Find where the given text appears and provide that cell's center as (x, y) coordinate. 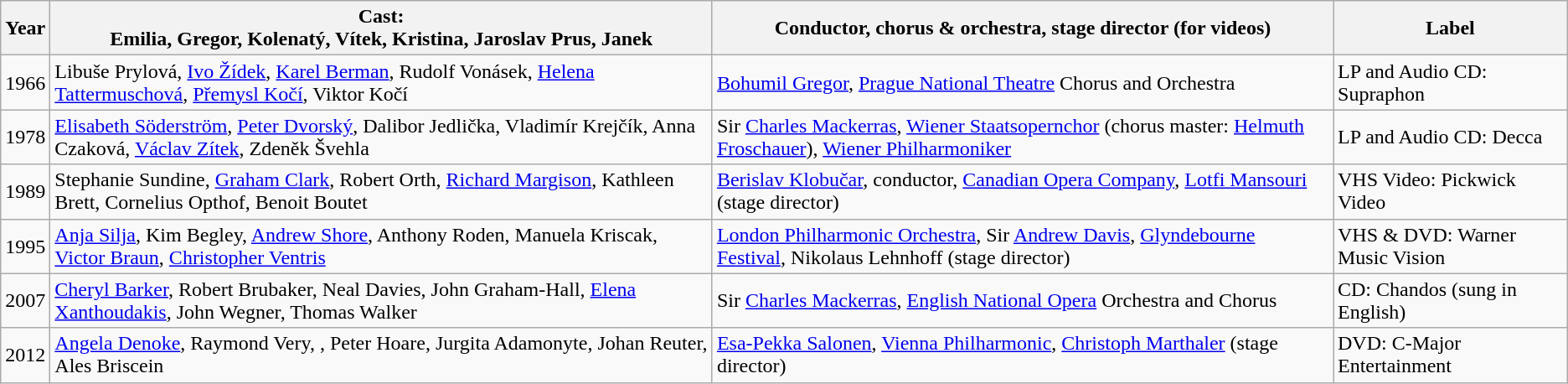
London Philharmonic Orchestra, Sir Andrew Davis, Glyndebourne Festival, Nikolaus Lehnhoff (stage director) (1022, 246)
CD: Chandos (sung in English) (1451, 300)
Elisabeth Söderström, Peter Dvorský, Dalibor Jedlička, Vladimír Krejčík, Anna Czaková, Václav Zítek, Zdeněk Švehla (382, 138)
1978 (25, 138)
Angela Denoke, Raymond Very, , Peter Hoare, Jurgita Adamonyte, Johan Reuter, Ales Briscein (382, 355)
DVD: C-Major Entertainment (1451, 355)
Year (25, 29)
1966 (25, 82)
Esa-Pekka Salonen, Vienna Philharmonic, Christoph Marthaler (stage director) (1022, 355)
LP and Audio CD: Decca (1451, 138)
Cheryl Barker, Robert Brubaker, Neal Davies, John Graham-Hall, Elena Xanthoudakis, John Wegner, Thomas Walker (382, 300)
VHS Video: Pickwick Video (1451, 191)
2012 (25, 355)
Conductor, chorus & orchestra, stage director (for videos) (1022, 29)
LP and Audio CD: Supraphon (1451, 82)
Sir Charles Mackerras, Wiener Staatsopernchor (chorus master: Helmuth Froschauer), Wiener Philharmoniker (1022, 138)
1989 (25, 191)
Cast:Emilia, Gregor, Kolenatý, Vítek, Kristina, Jaroslav Prus, Janek (382, 29)
Libuše Prylová, Ivo Žídek, Karel Berman, Rudolf Vonásek, Helena Tattermuschová, Přemysl Kočí, Viktor Kočí (382, 82)
Label (1451, 29)
Anja Silja, Kim Begley, Andrew Shore, Anthony Roden, Manuela Kriscak, Victor Braun, Christopher Ventris (382, 246)
Sir Charles Mackerras, English National Opera Orchestra and Chorus (1022, 300)
2007 (25, 300)
Stephanie Sundine, Graham Clark, Robert Orth, Richard Margison, Kathleen Brett, Cornelius Opthof, Benoit Boutet (382, 191)
Berislav Klobučar, conductor, Canadian Opera Company, Lotfi Mansouri (stage director) (1022, 191)
Bohumil Gregor, Prague National Theatre Chorus and Orchestra (1022, 82)
VHS & DVD: Warner Music Vision (1451, 246)
1995 (25, 246)
